Search for the cell housing the specified text and yield its (X, Y) center coordinate. 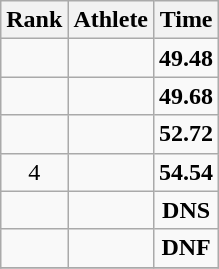
Athlete (111, 20)
DNF (186, 248)
Time (186, 20)
Rank (34, 20)
54.54 (186, 172)
49.68 (186, 96)
4 (34, 172)
52.72 (186, 134)
DNS (186, 210)
49.48 (186, 58)
